Extract the (X, Y) coordinate from the center of the cell holding the provided text.  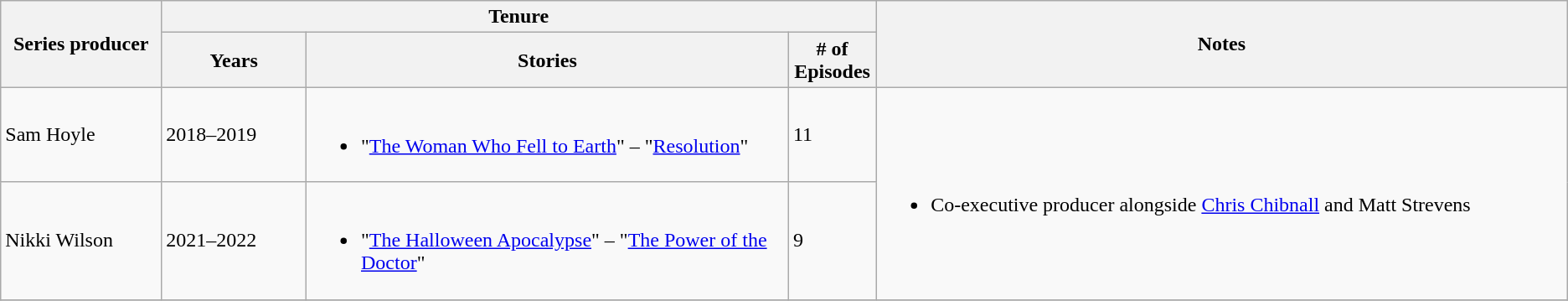
2018–2019 (235, 134)
# of Episodes (832, 60)
Nikki Wilson (81, 241)
Notes (1222, 44)
"The Woman Who Fell to Earth" – "Resolution" (547, 134)
Series producer (81, 44)
2021–2022 (235, 241)
Co-executive producer alongside Chris Chibnall and Matt Strevens (1222, 193)
Tenure (519, 17)
Years (235, 60)
9 (832, 241)
Sam Hoyle (81, 134)
"The Halloween Apocalypse" – "The Power of the Doctor" (547, 241)
11 (832, 134)
Stories (547, 60)
